Determine the [x, y] coordinate at the center of the cell enclosing the given text.  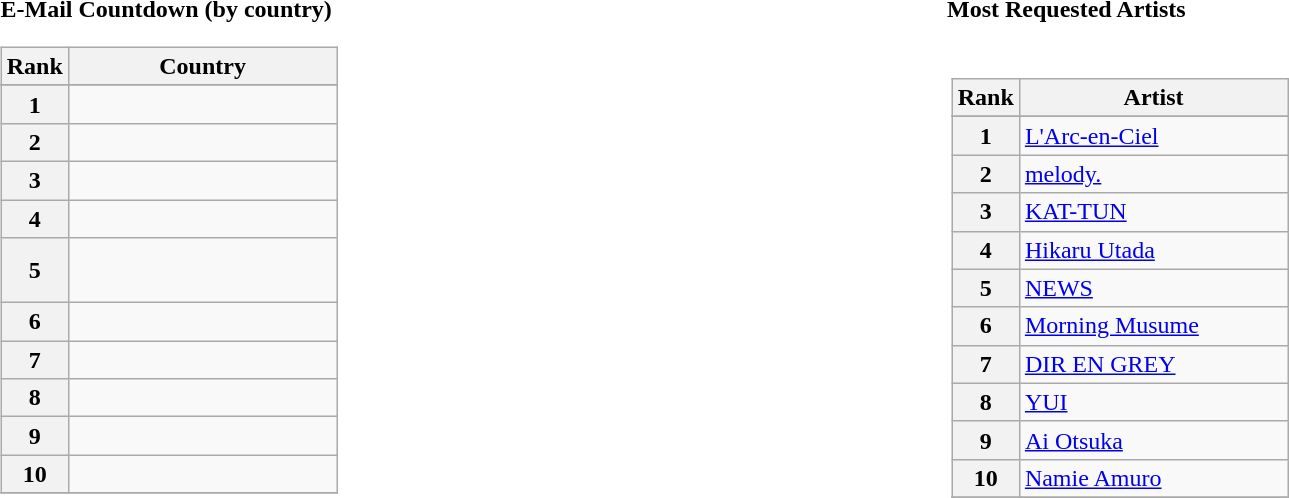
Ai Otsuka [1153, 440]
L'Arc-en-Ciel [1153, 136]
KAT-TUN [1153, 212]
Hikaru Utada [1153, 250]
Country [202, 66]
YUI [1153, 402]
melody. [1153, 174]
Artist [1153, 98]
DIR EN GREY [1153, 364]
NEWS [1153, 288]
Namie Amuro [1153, 478]
Morning Musume [1153, 326]
